Extract the [x, y] coordinate from the center of the cell holding the provided text.  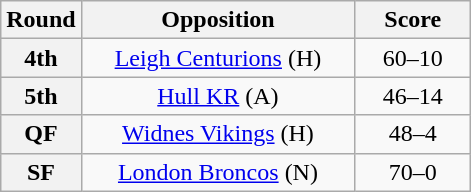
SF [41, 172]
48–4 [413, 134]
QF [41, 134]
70–0 [413, 172]
Leigh Centurions (H) [218, 58]
Score [413, 20]
46–14 [413, 96]
Hull KR (A) [218, 96]
Widnes Vikings (H) [218, 134]
60–10 [413, 58]
5th [41, 96]
Round [41, 20]
4th [41, 58]
Opposition [218, 20]
London Broncos (N) [218, 172]
